Search for the cell housing the specified text and yield its [x, y] center coordinate. 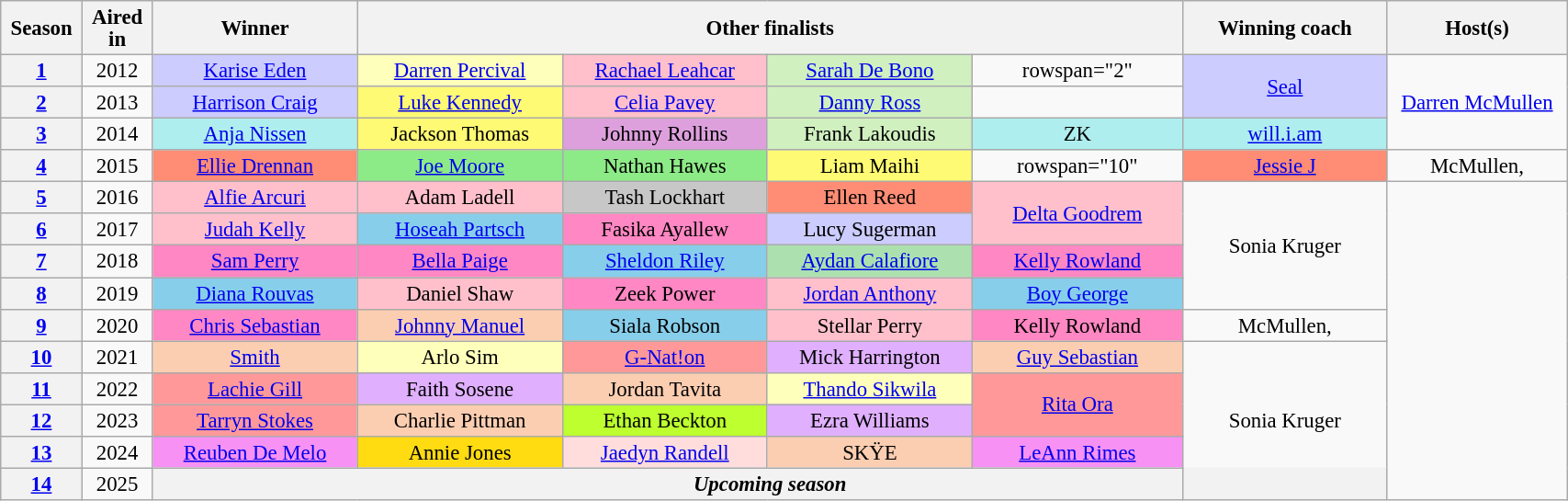
Rita Ora [1077, 404]
6 [42, 230]
Ellie Drennan [255, 165]
Sheldon Riley [665, 261]
Jessie J [1284, 165]
Faith Sosene [459, 388]
7 [42, 261]
3 [42, 134]
Delta Goodrem [1077, 213]
12 [42, 421]
2020 [118, 325]
2016 [118, 199]
2013 [118, 103]
Joe Moore [459, 165]
Ellen Reed [869, 199]
Upcoming season [770, 484]
2 [42, 103]
Danny Ross [869, 103]
2015 [118, 165]
Celia Pavey [665, 103]
rowspan="2" [1077, 72]
5 [42, 199]
Aydan Calafiore [869, 261]
Ezra Williams [869, 421]
Seal [1284, 86]
Karise Eden [255, 72]
Zeek Power [665, 294]
Johnny Rollins [665, 134]
LeAnn Rimes [1077, 452]
Host(s) [1477, 28]
Jordan Anthony [869, 294]
Tarryn Stokes [255, 421]
2025 [118, 484]
Bella Paige [459, 261]
G-Nat!on [665, 357]
ZK [1077, 134]
13 [42, 452]
8 [42, 294]
Other finalists [770, 28]
2021 [118, 357]
Ethan Beckton [665, 421]
9 [42, 325]
2018 [118, 261]
Aired in [118, 28]
will.i.am [1284, 134]
Rachael Leahcar [665, 72]
Tash Lockhart [665, 199]
Jackson Thomas [459, 134]
rowspan="10" [1077, 165]
Guy Sebastian [1077, 357]
Charlie Pittman [459, 421]
Jaedyn Randell [665, 452]
Daniel Shaw [459, 294]
Reuben De Melo [255, 452]
Stellar Perry [869, 325]
Darren Percival [459, 72]
Adam Ladell [459, 199]
Winner [255, 28]
Darren McMullen [1477, 103]
2017 [118, 230]
4 [42, 165]
Jordan Tavita [665, 388]
Lucy Sugerman [869, 230]
Johnny Manuel [459, 325]
Alfie Arcuri [255, 199]
Season [42, 28]
Arlo Sim [459, 357]
Smith [255, 357]
2012 [118, 72]
Fasika Ayallew [665, 230]
Liam Maihi [869, 165]
1 [42, 72]
Thando Sikwila [869, 388]
Boy George [1077, 294]
Annie Jones [459, 452]
2022 [118, 388]
Anja Nissen [255, 134]
Lachie Gill [255, 388]
Hoseah Partsch [459, 230]
Siala Robson [665, 325]
SKŸE [869, 452]
11 [42, 388]
Diana Rouvas [255, 294]
Sarah De Bono [869, 72]
2019 [118, 294]
Winning coach [1284, 28]
2023 [118, 421]
14 [42, 484]
2014 [118, 134]
Judah Kelly [255, 230]
Mick Harrington [869, 357]
Sam Perry [255, 261]
10 [42, 357]
Harrison Craig [255, 103]
Luke Kennedy [459, 103]
Chris Sebastian [255, 325]
Frank Lakoudis [869, 134]
2024 [118, 452]
Nathan Hawes [665, 165]
